From the cell containing the given text, extract its center point as [X, Y] coordinate. 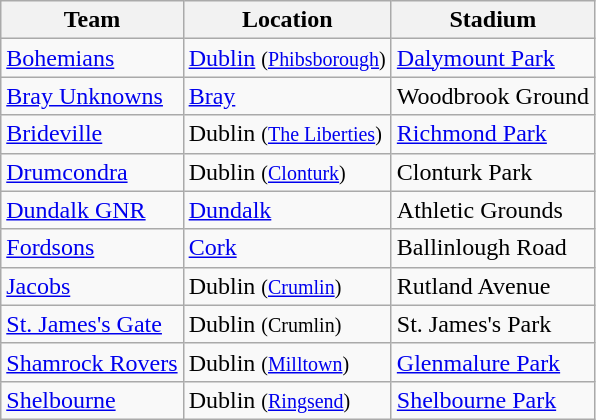
Cork [287, 248]
Bray Unknowns [92, 96]
Glenmalure Park [492, 362]
Location [287, 20]
Bohemians [92, 58]
Shelbourne Park [492, 400]
Rutland Avenue [492, 286]
Dublin (Ringsend) [287, 400]
Bray [287, 96]
Fordsons [92, 248]
Drumcondra [92, 172]
Dundalk GNR [92, 210]
St. James's Gate [92, 324]
St. James's Park [492, 324]
Shamrock Rovers [92, 362]
Brideville [92, 134]
Jacobs [92, 286]
Woodbrook Ground [492, 96]
Clonturk Park [492, 172]
Team [92, 20]
Athletic Grounds [492, 210]
Stadium [492, 20]
Dublin (The Liberties) [287, 134]
Dalymount Park [492, 58]
Dublin (Milltown) [287, 362]
Dublin (Clonturk) [287, 172]
Dublin (Phibsborough) [287, 58]
Richmond Park [492, 134]
Ballinlough Road [492, 248]
Shelbourne [92, 400]
Dundalk [287, 210]
